Output the (X, Y) coordinate of the center of the cell containing the given text.  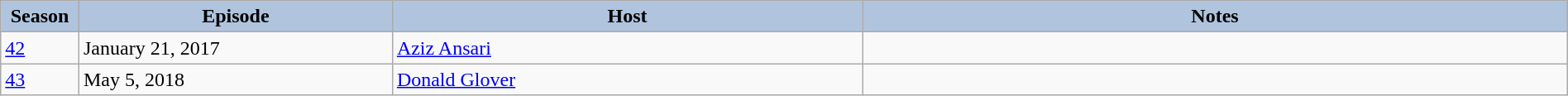
Notes (1216, 17)
Season (40, 17)
43 (40, 79)
Episode (235, 17)
May 5, 2018 (235, 79)
January 21, 2017 (235, 48)
Donald Glover (627, 79)
Host (627, 17)
42 (40, 48)
Aziz Ansari (627, 48)
